Capture the cell that displays the provided text and extract its (X, Y) central coordinate. 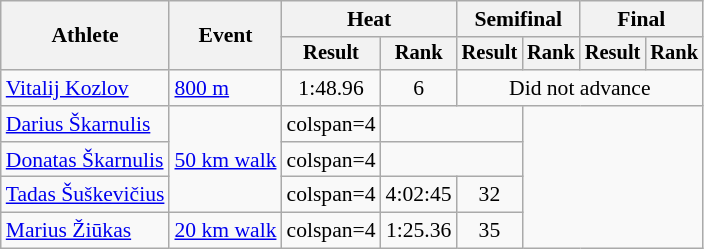
Vitalij Kozlov (86, 88)
4:02:45 (419, 195)
Athlete (86, 36)
Heat (370, 19)
1:25.36 (419, 231)
6 (419, 88)
1:48.96 (332, 88)
Event (225, 36)
800 m (225, 88)
Final (642, 19)
Darius Škarnulis (86, 124)
Did not advance (580, 88)
Semifinal (518, 19)
Marius Žiūkas (86, 231)
Tadas Šuškevičius (86, 195)
20 km walk (225, 231)
Donatas Škarnulis (86, 160)
50 km walk (225, 160)
32 (490, 195)
35 (490, 231)
